Extract the (x, y) coordinate from the center of the cell holding the provided text.  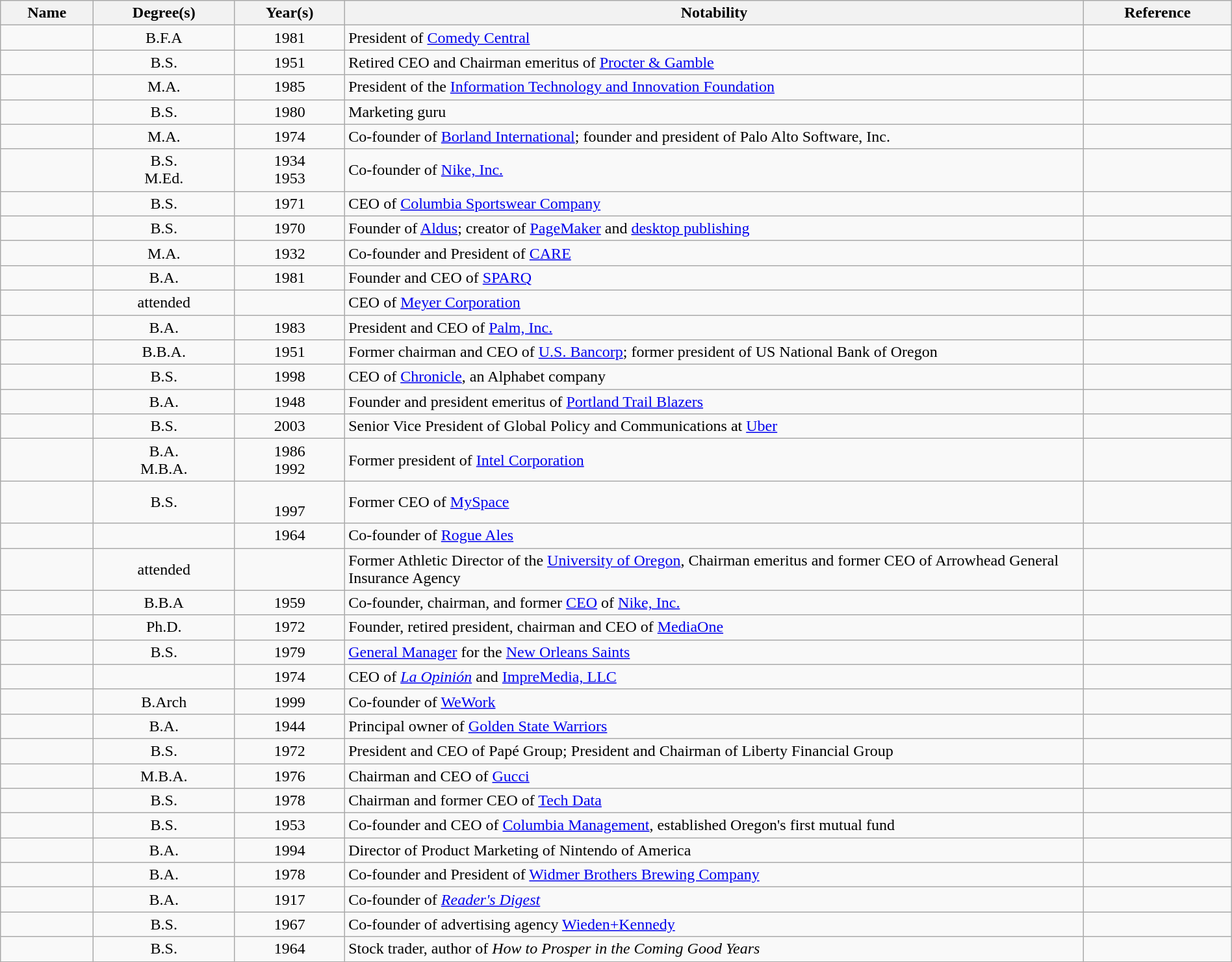
Ph.D. (164, 627)
Former chairman and CEO of U.S. Bancorp; former president of US National Bank of Oregon (715, 352)
1948 (290, 402)
B.S.M.Ed. (164, 170)
Founder and CEO of SPARQ (715, 278)
1970 (290, 228)
Year(s) (290, 13)
Co-founder and President of CARE (715, 253)
Former CEO of MySpace (715, 502)
Retired CEO and Chairman emeritus of Procter & Gamble (715, 62)
1953 (290, 825)
President of Comedy Central (715, 38)
B.B.A. (164, 352)
CEO of Chronicle, an Alphabet company (715, 377)
President of the Information Technology and Innovation Foundation (715, 87)
Co-founder and CEO of Columbia Management, established Oregon's first mutual fund (715, 825)
Co-founder, chairman, and former CEO of Nike, Inc. (715, 603)
19861992 (290, 460)
Founder, retired president, chairman and CEO of MediaOne (715, 627)
Co-founder of Reader's Digest (715, 900)
President and CEO of Palm, Inc. (715, 327)
Co-founder of Borland International; founder and president of Palo Alto Software, Inc. (715, 136)
1932 (290, 253)
CEO of Meyer Corporation (715, 302)
Name (47, 13)
1999 (290, 701)
1944 (290, 726)
1985 (290, 87)
CEO of Columbia Sportswear Company (715, 203)
B.F.A (164, 38)
Co-founder of Rogue Ales (715, 536)
CEO of La Opinión and ImpreMedia, LLC (715, 677)
Principal owner of Golden State Warriors (715, 726)
President and CEO of Papé Group; President and Chairman of Liberty Financial Group (715, 751)
Reference (1157, 13)
1979 (290, 652)
Director of Product Marketing of Nintendo of America (715, 850)
Co-founder of advertising agency Wieden+Kennedy (715, 924)
1917 (290, 900)
Degree(s) (164, 13)
1998 (290, 377)
Founder and president emeritus of Portland Trail Blazers (715, 402)
Founder of Aldus; creator of PageMaker and desktop publishing (715, 228)
General Manager for the New Orleans Saints (715, 652)
1967 (290, 924)
1994 (290, 850)
Chairman and CEO of Gucci (715, 775)
2003 (290, 426)
Former president of Intel Corporation (715, 460)
19341953 (290, 170)
B.A.M.B.A. (164, 460)
B.Arch (164, 701)
M.B.A. (164, 775)
1959 (290, 603)
Co-founder of Nike, Inc. (715, 170)
1997 (290, 502)
Senior Vice President of Global Policy and Communications at Uber (715, 426)
1980 (290, 112)
Chairman and former CEO of Tech Data (715, 801)
Marketing guru (715, 112)
1983 (290, 327)
Stock trader, author of How to Prosper in the Coming Good Years (715, 949)
Co-founder of WeWork (715, 701)
B.B.A (164, 603)
Former Athletic Director of the University of Oregon, Chairman emeritus and former CEO of Arrowhead General Insurance Agency (715, 569)
Notability (715, 13)
Co-founder and President of Widmer Brothers Brewing Company (715, 875)
1976 (290, 775)
1971 (290, 203)
